Determine the [x, y] coordinate at the center of the cell enclosing the given text.  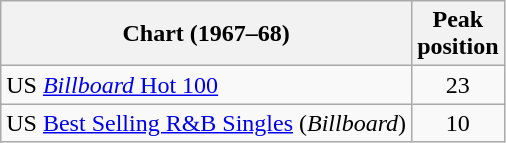
Chart (1967–68) [206, 34]
Peakposition [458, 34]
23 [458, 85]
US Billboard Hot 100 [206, 85]
US Best Selling R&B Singles (Billboard) [206, 123]
10 [458, 123]
